Locate the cell with the specified text and output its (x, y) center coordinate. 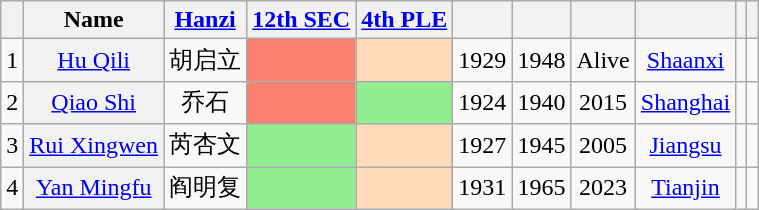
4 (12, 188)
Shanghai (685, 102)
Jiangsu (685, 146)
1 (12, 60)
Yan Mingfu (94, 188)
2 (12, 102)
4th PLE (404, 20)
Shaanxi (685, 60)
1948 (542, 60)
12th SEC (302, 20)
阎明复 (206, 188)
Hanzi (206, 20)
Tianjin (685, 188)
1940 (542, 102)
2023 (603, 188)
Name (94, 20)
3 (12, 146)
2015 (603, 102)
1929 (482, 60)
Hu Qili (94, 60)
Rui Xingwen (94, 146)
1965 (542, 188)
2005 (603, 146)
Qiao Shi (94, 102)
1945 (542, 146)
Alive (603, 60)
1931 (482, 188)
芮杏文 (206, 146)
1924 (482, 102)
乔石 (206, 102)
1927 (482, 146)
胡启立 (206, 60)
